Identify which cell holds the provided text, then report its (x, y) central coordinate. 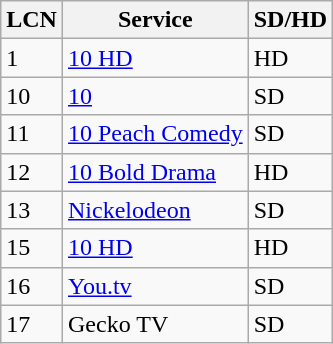
Nickelodeon (155, 210)
1 (32, 58)
Service (155, 20)
17 (32, 324)
16 (32, 286)
15 (32, 248)
10 Peach Comedy (155, 134)
Gecko TV (155, 324)
10 Bold Drama (155, 172)
You.tv (155, 286)
SD/HD (290, 20)
12 (32, 172)
11 (32, 134)
13 (32, 210)
LCN (32, 20)
